Detect which cell encompasses the target text, then output its (X, Y) center coordinate. 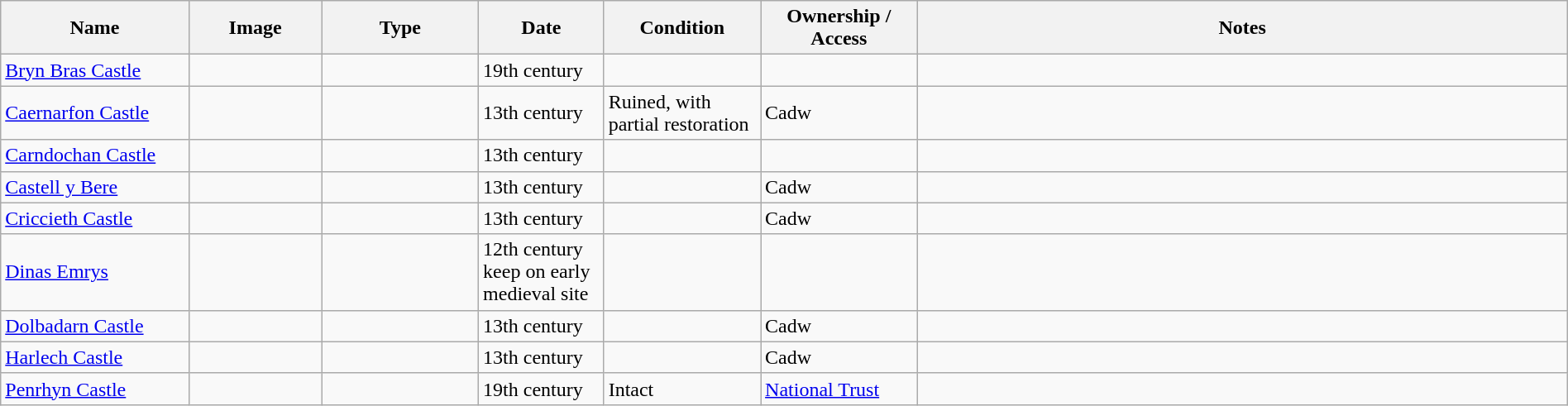
Name (94, 28)
Type (400, 28)
Ownership / Access (839, 28)
Dolbadarn Castle (94, 326)
12th century keep on early medieval site (542, 272)
Carndochan Castle (94, 155)
Image (255, 28)
Notes (1242, 28)
Bryn Bras Castle (94, 70)
Date (542, 28)
Castell y Bere (94, 187)
Condition (681, 28)
Intact (681, 389)
Caernarfon Castle (94, 112)
Dinas Emrys (94, 272)
National Trust (839, 389)
Harlech Castle (94, 357)
Penrhyn Castle (94, 389)
Ruined, with partial restoration (681, 112)
Criccieth Castle (94, 218)
